Determine the (x, y) coordinate at the center of the cell enclosing the given text.  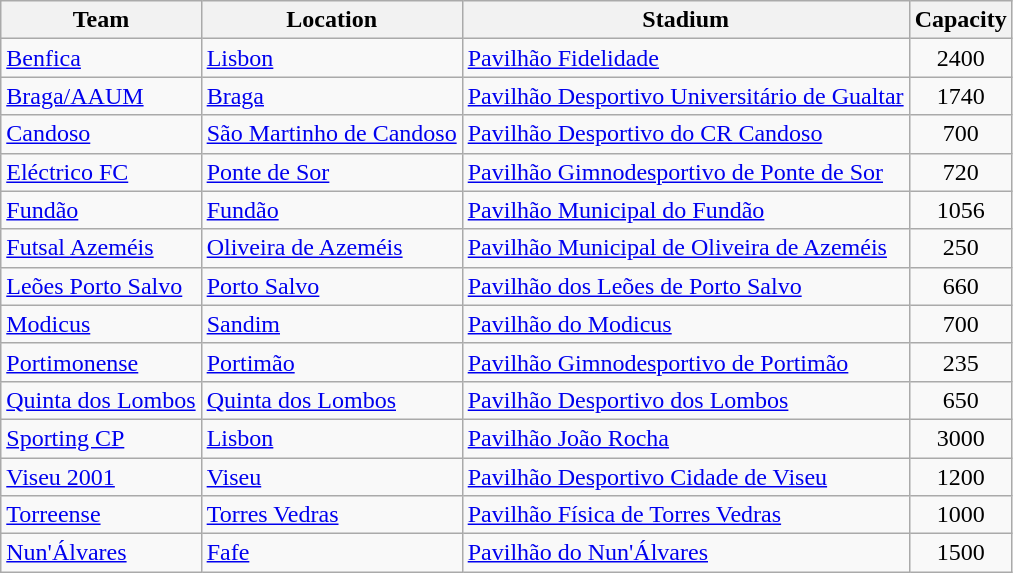
1056 (960, 210)
Pavilhão Fidelidade (686, 58)
235 (960, 362)
Pavilhão João Rocha (686, 438)
Pavilhão do Nun'Álvares (686, 553)
Pavilhão Desportivo do CR Candoso (686, 134)
1740 (960, 96)
Braga/AAUM (101, 96)
1500 (960, 553)
Fafe (332, 553)
Portimão (332, 362)
Benfica (101, 58)
Nun'Álvares (101, 553)
Team (101, 20)
São Martinho de Candoso (332, 134)
Pavilhão Municipal do Fundão (686, 210)
Candoso (101, 134)
1200 (960, 477)
Sandim (332, 324)
Eléctrico FC (101, 172)
660 (960, 286)
Pavilhão dos Leões de Porto Salvo (686, 286)
Oliveira de Azeméis (332, 248)
Torres Vedras (332, 515)
Ponte de Sor (332, 172)
Stadium (686, 20)
Pavilhão Gimnodesportivo de Ponte de Sor (686, 172)
Porto Salvo (332, 286)
Viseu (332, 477)
Pavilhão do Modicus (686, 324)
650 (960, 400)
3000 (960, 438)
Sporting CP (101, 438)
1000 (960, 515)
250 (960, 248)
Leões Porto Salvo (101, 286)
Capacity (960, 20)
Location (332, 20)
Braga (332, 96)
Pavilhão Desportivo Cidade de Viseu (686, 477)
Pavilhão Física de Torres Vedras (686, 515)
Modicus (101, 324)
Portimonense (101, 362)
Pavilhão Gimnodesportivo de Portimão (686, 362)
Pavilhão Desportivo dos Lombos (686, 400)
Pavilhão Municipal de Oliveira de Azeméis (686, 248)
Viseu 2001 (101, 477)
720 (960, 172)
Torreense (101, 515)
Pavilhão Desportivo Universitário de Gualtar (686, 96)
Futsal Azeméis (101, 248)
2400 (960, 58)
